Determine the [X, Y] coordinate at the center of the cell enclosing the given text.  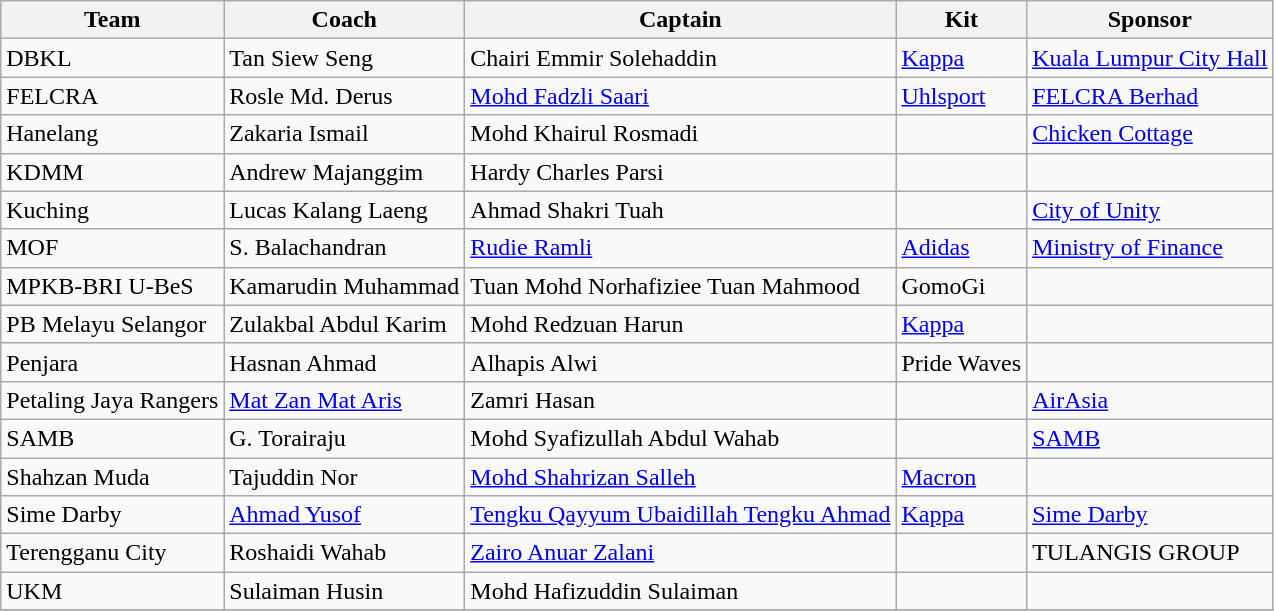
Kamarudin Muhammad [344, 286]
Shahzan Muda [112, 477]
Hasnan Ahmad [344, 362]
Chicken Cottage [1150, 134]
Kit [962, 20]
Mohd Syafizullah Abdul Wahab [680, 438]
Rosle Md. Derus [344, 96]
Zakaria Ismail [344, 134]
G. Torairaju [344, 438]
Tengku Qayyum Ubaidillah Tengku Ahmad [680, 515]
Pride Waves [962, 362]
Kuching [112, 210]
Mohd Shahrizan Salleh [680, 477]
Terengganu City [112, 553]
Chairi Emmir Solehaddin [680, 58]
Kuala Lumpur City Hall [1150, 58]
FELCRA Berhad [1150, 96]
Hanelang [112, 134]
Roshaidi Wahab [344, 553]
Zamri Hasan [680, 400]
Mohd Hafizuddin Sulaiman [680, 591]
Macron [962, 477]
S. Balachandran [344, 248]
Rudie Ramli [680, 248]
Sponsor [1150, 20]
Mohd Redzuan Harun [680, 324]
PB Melayu Selangor [112, 324]
FELCRA [112, 96]
Mohd Khairul Rosmadi [680, 134]
Coach [344, 20]
UKM [112, 591]
Adidas [962, 248]
Hardy Charles Parsi [680, 172]
MOF [112, 248]
Sulaiman Husin [344, 591]
Mat Zan Mat Aris [344, 400]
Petaling Jaya Rangers [112, 400]
AirAsia [1150, 400]
MPKB-BRI U-BeS [112, 286]
Mohd Fadzli Saari [680, 96]
Tan Siew Seng [344, 58]
Ahmad Yusof [344, 515]
Tuan Mohd Norhafiziee Tuan Mahmood [680, 286]
Uhlsport [962, 96]
City of Unity [1150, 210]
Ahmad Shakri Tuah [680, 210]
Zairo Anuar Zalani [680, 553]
Alhapis Alwi [680, 362]
Zulakbal Abdul Karim [344, 324]
GomoGi [962, 286]
KDMM [112, 172]
TULANGIS GROUP [1150, 553]
Ministry of Finance [1150, 248]
Team [112, 20]
Tajuddin Nor [344, 477]
Captain [680, 20]
DBKL [112, 58]
Lucas Kalang Laeng [344, 210]
Penjara [112, 362]
Andrew Majanggim [344, 172]
